Determine the (X, Y) coordinate at the center of the cell enclosing the given text.  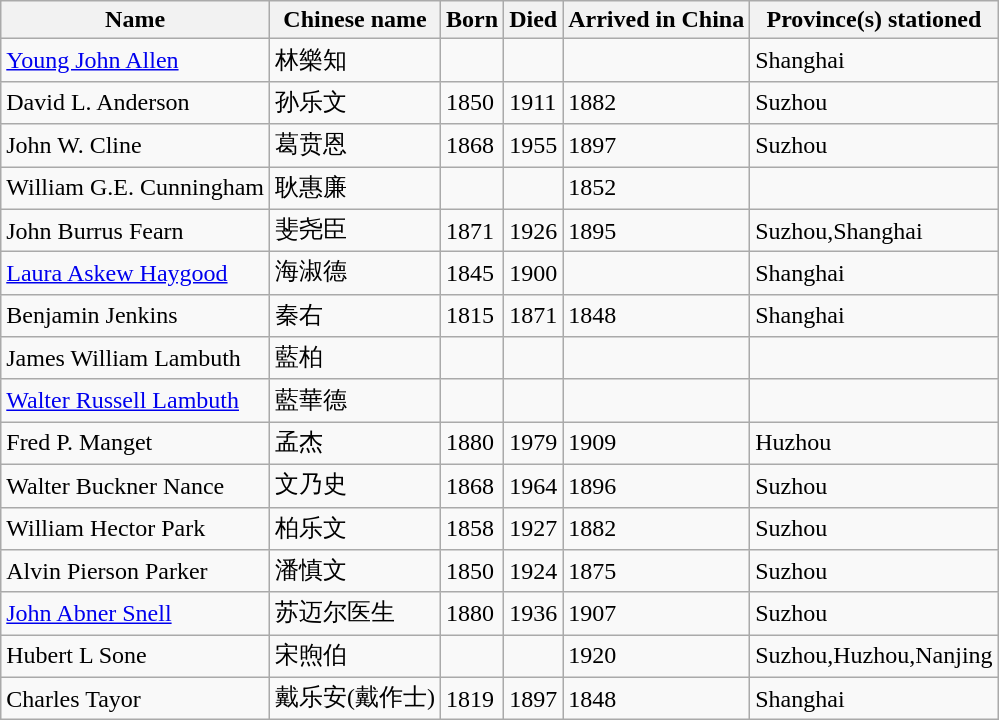
1858 (472, 528)
葛贲恩 (354, 146)
戴乐安(戴作士) (354, 698)
1920 (656, 656)
1927 (534, 528)
1936 (534, 614)
1852 (656, 188)
1926 (534, 230)
柏乐文 (354, 528)
1911 (534, 102)
Huzhou (874, 444)
John Burrus Fearn (136, 230)
Walter Buckner Nance (136, 486)
1815 (472, 316)
Suzhou,Shanghai (874, 230)
1955 (534, 146)
William G.E. Cunningham (136, 188)
Laura Askew Haygood (136, 274)
藍柏 (354, 358)
1909 (656, 444)
Suzhou,Huzhou,Nanjing (874, 656)
藍華德 (354, 400)
潘慎文 (354, 572)
1875 (656, 572)
John W. Cline (136, 146)
1819 (472, 698)
1979 (534, 444)
Province(s) stationed (874, 20)
David L. Anderson (136, 102)
Young John Allen (136, 60)
孙乐文 (354, 102)
1845 (472, 274)
海淑德 (354, 274)
文乃史 (354, 486)
1896 (656, 486)
1900 (534, 274)
1964 (534, 486)
1907 (656, 614)
William Hector Park (136, 528)
Born (472, 20)
1924 (534, 572)
Fred P. Manget (136, 444)
Charles Tayor (136, 698)
Arrived in China (656, 20)
James William Lambuth (136, 358)
Chinese name (354, 20)
1895 (656, 230)
John Abner Snell (136, 614)
Benjamin Jenkins (136, 316)
Alvin Pierson Parker (136, 572)
Hubert L Sone (136, 656)
苏迈尔医生 (354, 614)
林樂知 (354, 60)
孟杰 (354, 444)
耿惠廉 (354, 188)
Name (136, 20)
秦右 (354, 316)
斐尧臣 (354, 230)
Walter Russell Lambuth (136, 400)
Died (534, 20)
宋煦伯 (354, 656)
